Return the [X, Y] coordinate for the center point of the cell that contains the specified text.  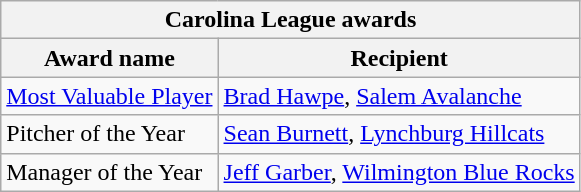
Recipient [399, 58]
Carolina League awards [290, 20]
Manager of the Year [110, 172]
Award name [110, 58]
Sean Burnett, Lynchburg Hillcats [399, 134]
Brad Hawpe, Salem Avalanche [399, 96]
Pitcher of the Year [110, 134]
Most Valuable Player [110, 96]
Jeff Garber, Wilmington Blue Rocks [399, 172]
